Scan for the cell matching the given text and deliver its [x, y] coordinate at center. 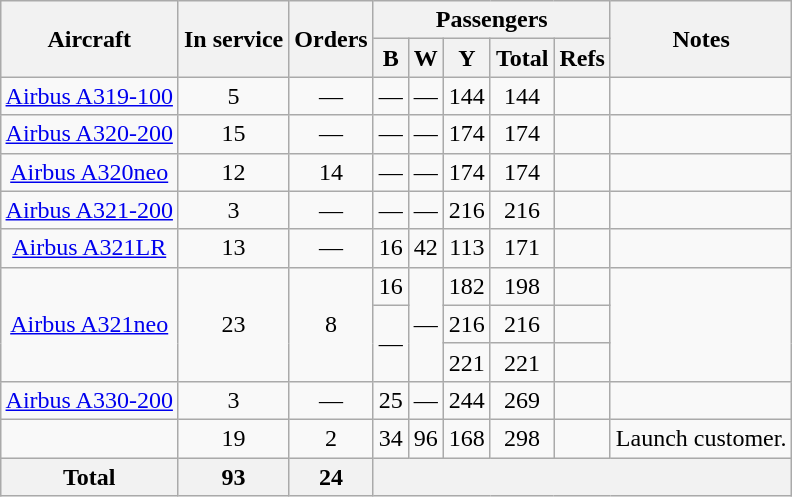
2 [331, 438]
Aircraft [89, 39]
93 [233, 477]
Refs [582, 58]
Airbus A321-200 [89, 210]
Passengers [492, 20]
298 [522, 438]
269 [522, 400]
113 [466, 248]
Airbus A319-100 [89, 96]
Airbus A321neo [89, 324]
171 [522, 248]
96 [426, 438]
Airbus A320neo [89, 172]
34 [390, 438]
5 [233, 96]
Orders [331, 39]
168 [466, 438]
In service [233, 39]
15 [233, 134]
23 [233, 324]
198 [522, 286]
8 [331, 324]
24 [331, 477]
Notes [701, 39]
Launch customer. [701, 438]
Airbus A330-200 [89, 400]
Y [466, 58]
42 [426, 248]
14 [331, 172]
13 [233, 248]
19 [233, 438]
182 [466, 286]
B [390, 58]
W [426, 58]
Airbus A320-200 [89, 134]
12 [233, 172]
244 [466, 400]
Airbus A321LR [89, 248]
25 [390, 400]
